Search for the cell housing the specified text and yield its [x, y] center coordinate. 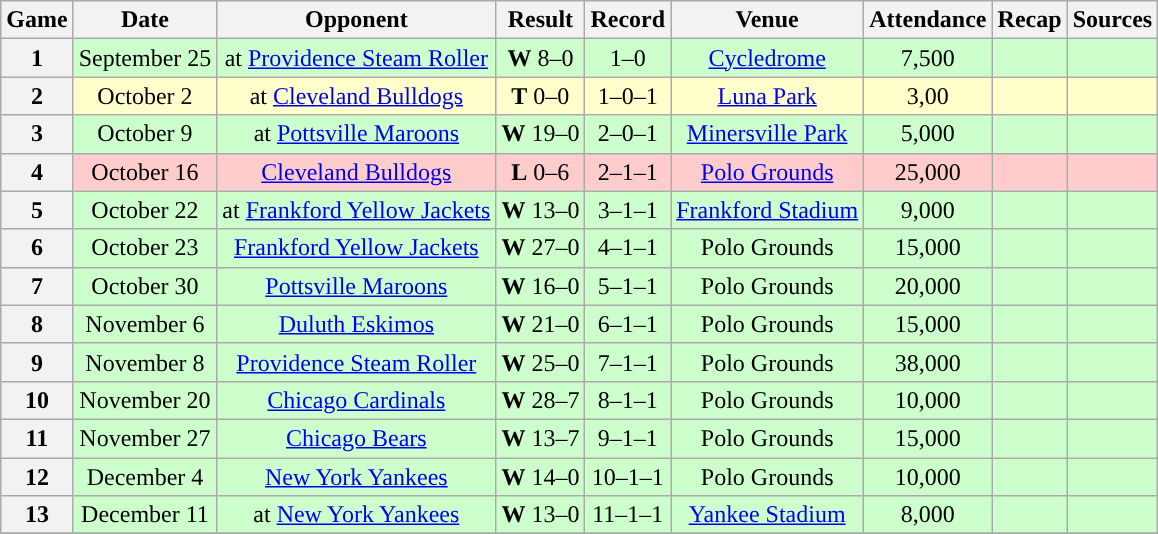
Duluth Eskimos [356, 324]
Attendance [928, 20]
Minersville Park [768, 134]
at Cleveland Bulldogs [356, 96]
9,000 [928, 210]
W 16–0 [540, 286]
W 28–7 [540, 400]
September 25 [145, 58]
9 [37, 362]
Providence Steam Roller [356, 362]
Cycledrome [768, 58]
Sources [1112, 20]
W 14–0 [540, 477]
3–1–1 [628, 210]
W 27–0 [540, 248]
8 [37, 324]
Pottsville Maroons [356, 286]
Cleveland Bulldogs [356, 172]
November 27 [145, 438]
12 [37, 477]
7 [37, 286]
Frankford Yellow Jackets [356, 248]
11 [37, 438]
December 4 [145, 477]
October 2 [145, 96]
Yankee Stadium [768, 515]
October 22 [145, 210]
Frankford Stadium [768, 210]
Opponent [356, 20]
7,500 [928, 58]
T 0–0 [540, 96]
Luna Park [768, 96]
3,00 [928, 96]
at New York Yankees [356, 515]
10 [37, 400]
5 [37, 210]
11–1–1 [628, 515]
25,000 [928, 172]
November 6 [145, 324]
Record [628, 20]
Venue [768, 20]
1–0 [628, 58]
9–1–1 [628, 438]
October 9 [145, 134]
5–1–1 [628, 286]
4 [37, 172]
December 11 [145, 515]
Chicago Cardinals [356, 400]
W 19–0 [540, 134]
3 [37, 134]
New York Yankees [356, 477]
W 13–7 [540, 438]
October 23 [145, 248]
November 8 [145, 362]
at Frankford Yellow Jackets [356, 210]
2 [37, 96]
Game [37, 20]
W 25–0 [540, 362]
7–1–1 [628, 362]
October 30 [145, 286]
W 21–0 [540, 324]
1–0–1 [628, 96]
November 20 [145, 400]
8–1–1 [628, 400]
Recap [1030, 20]
5,000 [928, 134]
6–1–1 [628, 324]
Date [145, 20]
October 16 [145, 172]
6 [37, 248]
at Providence Steam Roller [356, 58]
L 0–6 [540, 172]
at Pottsville Maroons [356, 134]
20,000 [928, 286]
2–0–1 [628, 134]
8,000 [928, 515]
13 [37, 515]
W 8–0 [540, 58]
10–1–1 [628, 477]
4–1–1 [628, 248]
2–1–1 [628, 172]
Result [540, 20]
38,000 [928, 362]
Chicago Bears [356, 438]
1 [37, 58]
